Find where the given text appears and provide that cell's center as [x, y] coordinate. 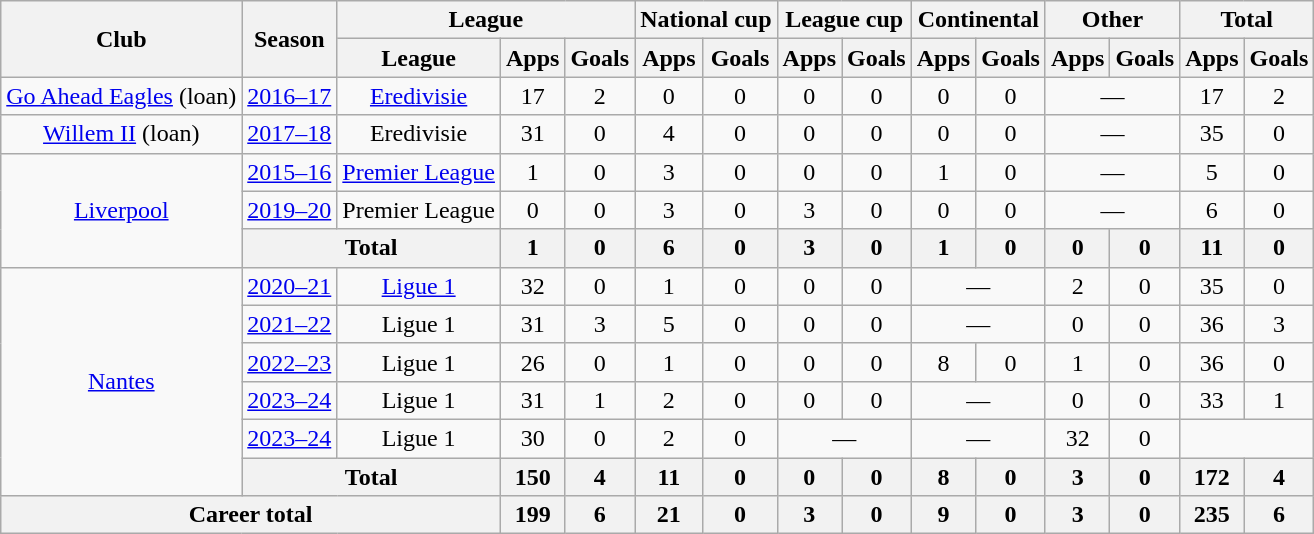
26 [532, 362]
Club [122, 39]
Continental [978, 20]
33 [1212, 400]
172 [1212, 477]
2022–23 [290, 362]
Other [1112, 20]
Liverpool [122, 210]
Willem II (loan) [122, 134]
Season [290, 39]
199 [532, 515]
2016–17 [290, 96]
150 [532, 477]
League cup [844, 20]
21 [669, 515]
30 [532, 438]
2015–16 [290, 172]
2019–20 [290, 210]
235 [1212, 515]
2020–21 [290, 286]
2017–18 [290, 134]
Career total [251, 515]
Go Ahead Eagles (loan) [122, 96]
Nantes [122, 381]
9 [943, 515]
2021–22 [290, 324]
National cup [706, 20]
